Search for the cell housing the specified text and yield its (x, y) center coordinate. 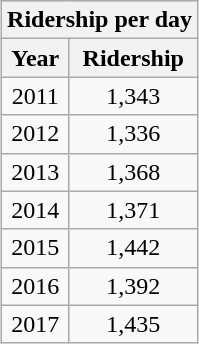
1,392 (134, 286)
2012 (36, 134)
2013 (36, 172)
Ridership (134, 58)
1,343 (134, 96)
2011 (36, 96)
1,442 (134, 248)
1,336 (134, 134)
2014 (36, 210)
Ridership per day (100, 20)
2017 (36, 324)
2015 (36, 248)
1,371 (134, 210)
1,368 (134, 172)
Year (36, 58)
1,435 (134, 324)
2016 (36, 286)
